Return (X, Y) of the center of cell containing provided text 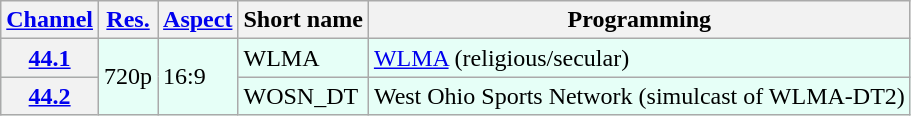
WLMA (religious/secular) (639, 58)
16:9 (198, 77)
44.1 (50, 58)
Programming (639, 20)
WOSN_DT (303, 96)
West Ohio Sports Network (simulcast of WLMA-DT2) (639, 96)
44.2 (50, 96)
WLMA (303, 58)
Res. (128, 20)
Channel (50, 20)
720p (128, 77)
Aspect (198, 20)
Short name (303, 20)
